Determine the (X, Y) coordinate at the center of the cell enclosing the given text.  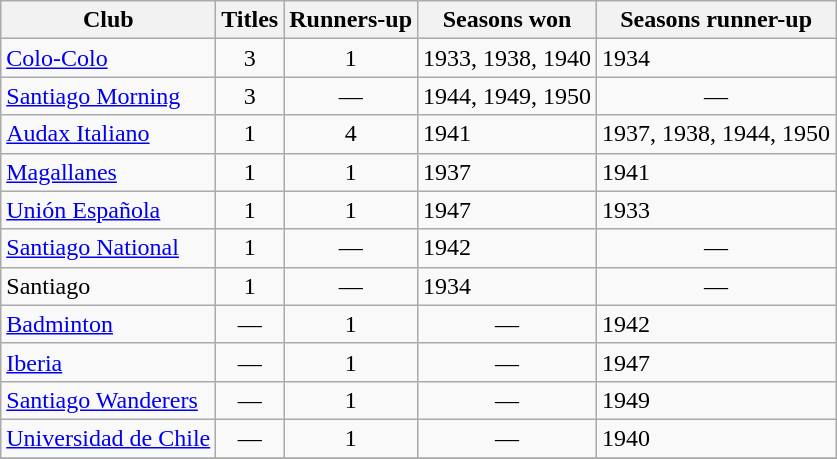
Santiago (108, 286)
Titles (250, 20)
Seasons won (508, 20)
Magallanes (108, 172)
Santiago Morning (108, 96)
1933, 1938, 1940 (508, 58)
Universidad de Chile (108, 438)
4 (351, 134)
Iberia (108, 362)
1940 (716, 438)
1949 (716, 400)
1937 (508, 172)
Runners-up (351, 20)
Audax Italiano (108, 134)
Santiago National (108, 248)
Badminton (108, 324)
Club (108, 20)
1944, 1949, 1950 (508, 96)
Santiago Wanderers (108, 400)
Seasons runner-up (716, 20)
1933 (716, 210)
Colo-Colo (108, 58)
1937, 1938, 1944, 1950 (716, 134)
Unión Española (108, 210)
